Search for the cell housing the specified text and yield its [X, Y] center coordinate. 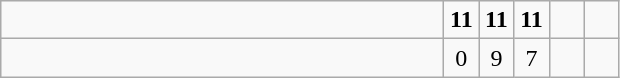
0 [462, 58]
9 [496, 58]
7 [532, 58]
